Extract the [x, y] coordinate from the center of the cell holding the provided text.  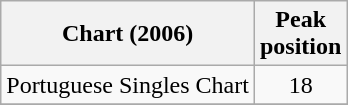
Portuguese Singles Chart [128, 85]
18 [300, 85]
Chart (2006) [128, 34]
Peakposition [300, 34]
